Capture the cell that displays the provided text and extract its [x, y] central coordinate. 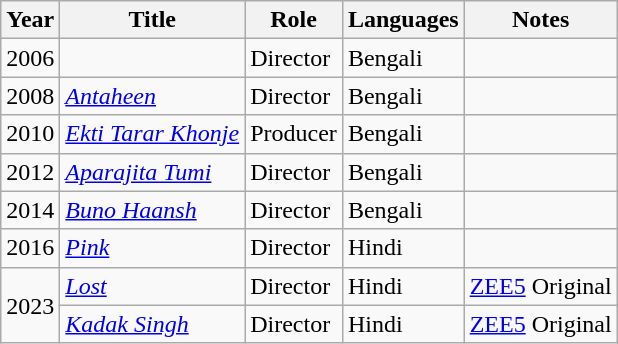
Producer [294, 134]
2016 [30, 248]
Year [30, 20]
2014 [30, 210]
Languages [403, 20]
Buno Haansh [152, 210]
Antaheen [152, 96]
Lost [152, 286]
Notes [540, 20]
2010 [30, 134]
2012 [30, 172]
Ekti Tarar Khonje [152, 134]
Aparajita Tumi [152, 172]
Kadak Singh [152, 324]
Role [294, 20]
2006 [30, 58]
Title [152, 20]
2008 [30, 96]
Pink [152, 248]
2023 [30, 305]
